Output the [x, y] coordinate of the center of the cell containing the given text.  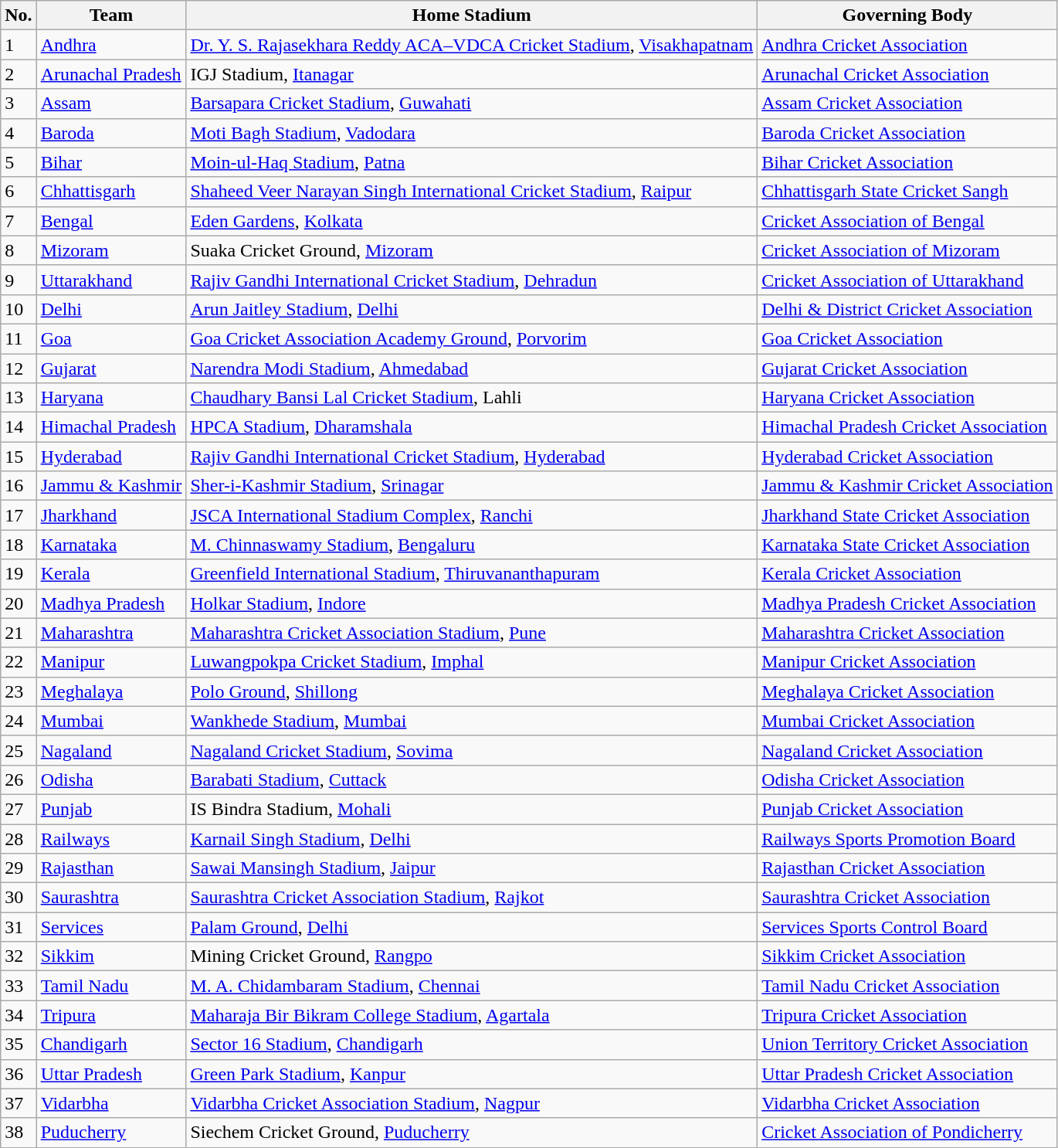
Siechem Cricket Ground, Puducherry [472, 1133]
Eden Gardens, Kolkata [472, 221]
20 [19, 603]
Uttar Pradesh [111, 1074]
Home Stadium [472, 15]
Manipur [111, 662]
Sawai Mansingh Stadium, Jaipur [472, 868]
Maharaja Bir Bikram College Stadium, Agartala [472, 1015]
Saurashtra Cricket Association [907, 898]
Karnail Singh Stadium, Delhi [472, 838]
32 [19, 956]
16 [19, 486]
Puducherry [111, 1133]
Tamil Nadu Cricket Association [907, 986]
Nagaland [111, 750]
Holkar Stadium, Indore [472, 603]
26 [19, 779]
Baroda Cricket Association [907, 133]
Uttar Pradesh Cricket Association [907, 1074]
38 [19, 1133]
Chaudhary Bansi Lal Cricket Stadium, Lahli [472, 398]
Hyderabad [111, 457]
9 [19, 280]
Goa Cricket Association Academy Ground, Porvorim [472, 338]
Rajasthan [111, 868]
19 [19, 574]
5 [19, 162]
Rajasthan Cricket Association [907, 868]
Team [111, 15]
Andhra [111, 45]
Rajiv Gandhi International Cricket Stadium, Dehradun [472, 280]
Kerala Cricket Association [907, 574]
Karnataka State Cricket Association [907, 545]
Madhya Pradesh [111, 603]
Sikkim [111, 956]
Saurashtra Cricket Association Stadium, Rajkot [472, 898]
Bihar [111, 162]
Wankhede Stadium, Mumbai [472, 721]
Chhattisgarh [111, 192]
37 [19, 1103]
Vidarbha [111, 1103]
Mumbai [111, 721]
25 [19, 750]
Mining Cricket Ground, Rangpo [472, 956]
1 [19, 45]
Tripura [111, 1015]
Palam Ground, Delhi [472, 927]
Green Park Stadium, Kanpur [472, 1074]
Vidarbha Cricket Association Stadium, Nagpur [472, 1103]
Services [111, 927]
Haryana [111, 398]
Saurashtra [111, 898]
24 [19, 721]
6 [19, 192]
Odisha [111, 779]
Goa Cricket Association [907, 338]
31 [19, 927]
14 [19, 427]
11 [19, 338]
Narendra Modi Stadium, Ahmedabad [472, 369]
Delhi & District Cricket Association [907, 309]
4 [19, 133]
3 [19, 104]
Kerala [111, 574]
Andhra Cricket Association [907, 45]
IS Bindra Stadium, Mohali [472, 809]
Maharashtra Cricket Association [907, 633]
Jharkhand State Cricket Association [907, 515]
Karnataka [111, 545]
Jharkhand [111, 515]
Mizoram [111, 250]
Uttarakhand [111, 280]
Cricket Association of Bengal [907, 221]
JSCA International Stadium Complex, Ranchi [472, 515]
Gujarat Cricket Association [907, 369]
Nagaland Cricket Stadium, Sovima [472, 750]
Chandigarh [111, 1044]
Rajiv Gandhi International Cricket Stadium, Hyderabad [472, 457]
HPCA Stadium, Dharamshala [472, 427]
30 [19, 898]
15 [19, 457]
Mumbai Cricket Association [907, 721]
Maharashtra Cricket Association Stadium, Pune [472, 633]
Sher-i-Kashmir Stadium, Srinagar [472, 486]
Assam Cricket Association [907, 104]
22 [19, 662]
Punjab Cricket Association [907, 809]
Hyderabad Cricket Association [907, 457]
Odisha Cricket Association [907, 779]
Himachal Pradesh [111, 427]
Governing Body [907, 15]
12 [19, 369]
Barsapara Cricket Stadium, Guwahati [472, 104]
Union Territory Cricket Association [907, 1044]
Gujarat [111, 369]
Assam [111, 104]
Baroda [111, 133]
28 [19, 838]
Jammu & Kashmir [111, 486]
13 [19, 398]
Cricket Association of Mizoram [907, 250]
Services Sports Control Board [907, 927]
Meghalaya [111, 691]
Sector 16 Stadium, Chandigarh [472, 1044]
Bengal [111, 221]
10 [19, 309]
Nagaland Cricket Association [907, 750]
Goa [111, 338]
Tripura Cricket Association [907, 1015]
21 [19, 633]
Arunachal Cricket Association [907, 74]
27 [19, 809]
Madhya Pradesh Cricket Association [907, 603]
18 [19, 545]
33 [19, 986]
Sikkim Cricket Association [907, 956]
Haryana Cricket Association [907, 398]
Shaheed Veer Narayan Singh International Cricket Stadium, Raipur [472, 192]
29 [19, 868]
Moti Bagh Stadium, Vadodara [472, 133]
Railways [111, 838]
35 [19, 1044]
Vidarbha Cricket Association [907, 1103]
Luwangpokpa Cricket Stadium, Imphal [472, 662]
M. Chinnaswamy Stadium, Bengaluru [472, 545]
7 [19, 221]
Bihar Cricket Association [907, 162]
IGJ Stadium, Itanagar [472, 74]
Tamil Nadu [111, 986]
34 [19, 1015]
M. A. Chidambaram Stadium, Chennai [472, 986]
8 [19, 250]
Arunachal Pradesh [111, 74]
Himachal Pradesh Cricket Association [907, 427]
No. [19, 15]
Cricket Association of Pondicherry [907, 1133]
Arun Jaitley Stadium, Delhi [472, 309]
Moin-ul-Haq Stadium, Patna [472, 162]
36 [19, 1074]
Punjab [111, 809]
17 [19, 515]
Cricket Association of Uttarakhand [907, 280]
Railways Sports Promotion Board [907, 838]
Dr. Y. S. Rajasekhara Reddy ACA–VDCA Cricket Stadium, Visakhapatnam [472, 45]
Suaka Cricket Ground, Mizoram [472, 250]
Jammu & Kashmir Cricket Association [907, 486]
2 [19, 74]
Delhi [111, 309]
Polo Ground, Shillong [472, 691]
23 [19, 691]
Manipur Cricket Association [907, 662]
Maharashtra [111, 633]
Chhattisgarh State Cricket Sangh [907, 192]
Meghalaya Cricket Association [907, 691]
Greenfield International Stadium, Thiruvananthapuram [472, 574]
Barabati Stadium, Cuttack [472, 779]
